Search for the cell housing the specified text and yield its [x, y] center coordinate. 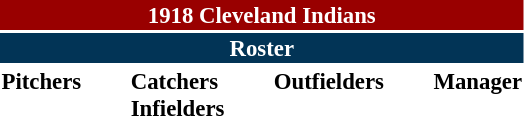
1918 Cleveland Indians [262, 15]
Roster [262, 48]
